Detect which cell encompasses the target text, then output its [x, y] center coordinate. 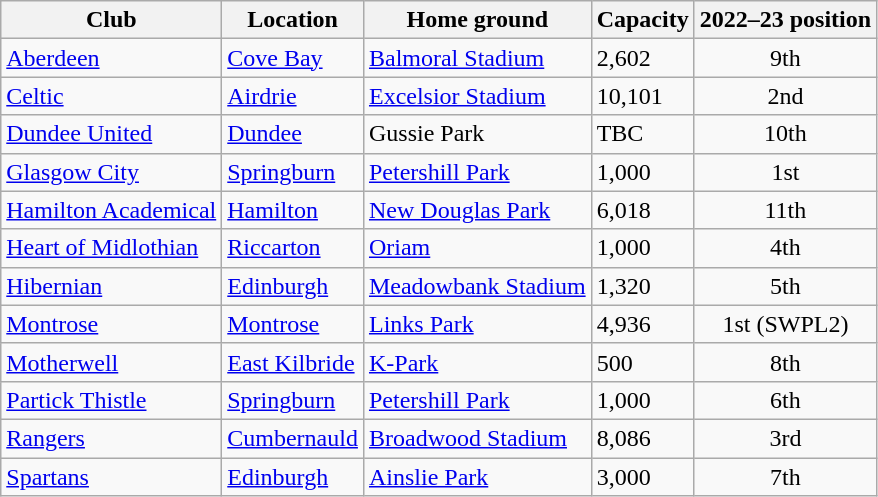
10th [785, 134]
Home ground [477, 20]
6th [785, 400]
TBC [642, 134]
Broadwood Stadium [477, 438]
Aberdeen [112, 58]
500 [642, 362]
Hamilton [293, 210]
10,101 [642, 96]
Celtic [112, 96]
Spartans [112, 477]
Location [293, 20]
Hamilton Academical [112, 210]
3rd [785, 438]
Riccarton [293, 248]
4,936 [642, 324]
Balmoral Stadium [477, 58]
Excelsior Stadium [477, 96]
Glasgow City [112, 172]
Club [112, 20]
2nd [785, 96]
Dundee United [112, 134]
New Douglas Park [477, 210]
Hibernian [112, 286]
Capacity [642, 20]
Heart of Midlothian [112, 248]
Airdrie [293, 96]
6,018 [642, 210]
Dundee [293, 134]
8th [785, 362]
9th [785, 58]
1st [785, 172]
Oriam [477, 248]
Partick Thistle [112, 400]
8,086 [642, 438]
Cove Bay [293, 58]
1,320 [642, 286]
5th [785, 286]
7th [785, 477]
East Kilbride [293, 362]
2,602 [642, 58]
3,000 [642, 477]
Gussie Park [477, 134]
Motherwell [112, 362]
K-Park [477, 362]
2022–23 position [785, 20]
Ainslie Park [477, 477]
11th [785, 210]
Links Park [477, 324]
Cumbernauld [293, 438]
Meadowbank Stadium [477, 286]
4th [785, 248]
1st (SWPL2) [785, 324]
Rangers [112, 438]
